Find where the given text appears and provide that cell's center as [x, y] coordinate. 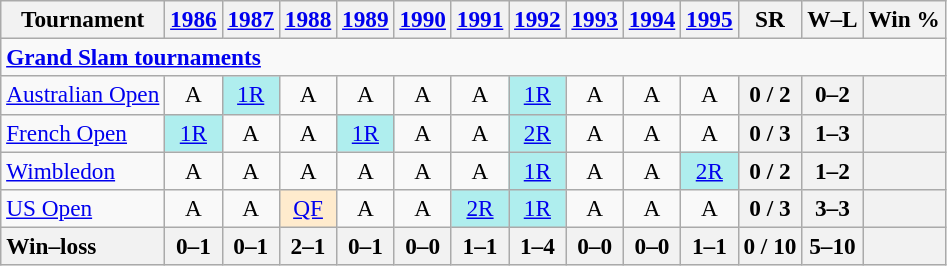
1994 [652, 19]
1–4 [538, 246]
Australian Open [83, 95]
1993 [594, 19]
Wimbledon [83, 170]
1986 [194, 19]
1989 [366, 19]
1988 [308, 19]
Grand Slam tournaments [473, 57]
2–1 [308, 246]
1990 [422, 19]
1992 [538, 19]
French Open [83, 133]
1–3 [832, 133]
Win % [904, 19]
US Open [83, 208]
1987 [250, 19]
5–10 [832, 246]
W–L [832, 19]
0 / 10 [770, 246]
1995 [710, 19]
1991 [480, 19]
Win–loss [83, 246]
3–3 [832, 208]
Tournament [83, 19]
SR [770, 19]
0–2 [832, 95]
QF [308, 208]
1–2 [832, 170]
